Identify which cell holds the provided text, then report its [x, y] central coordinate. 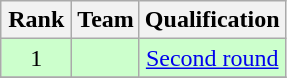
Second round [212, 58]
Qualification [212, 20]
Team [106, 20]
Rank [36, 20]
1 [36, 58]
